Capture the cell that displays the provided text and extract its (X, Y) central coordinate. 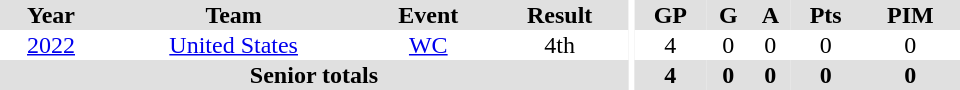
PIM (910, 15)
Senior totals (314, 75)
WC (428, 45)
Team (234, 15)
United States (234, 45)
Result (560, 15)
4th (560, 45)
2022 (51, 45)
Year (51, 15)
A (770, 15)
GP (670, 15)
G (728, 15)
Event (428, 15)
Pts (826, 15)
